Find where the given text appears and provide that cell's center as [X, Y] coordinate. 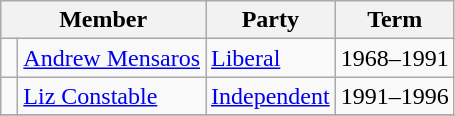
1991–1996 [394, 96]
Liz Constable [112, 96]
Term [394, 20]
Liberal [271, 58]
Member [104, 20]
Party [271, 20]
Andrew Mensaros [112, 58]
1968–1991 [394, 58]
Independent [271, 96]
